Determine the (x, y) coordinate at the center of the cell enclosing the given text.  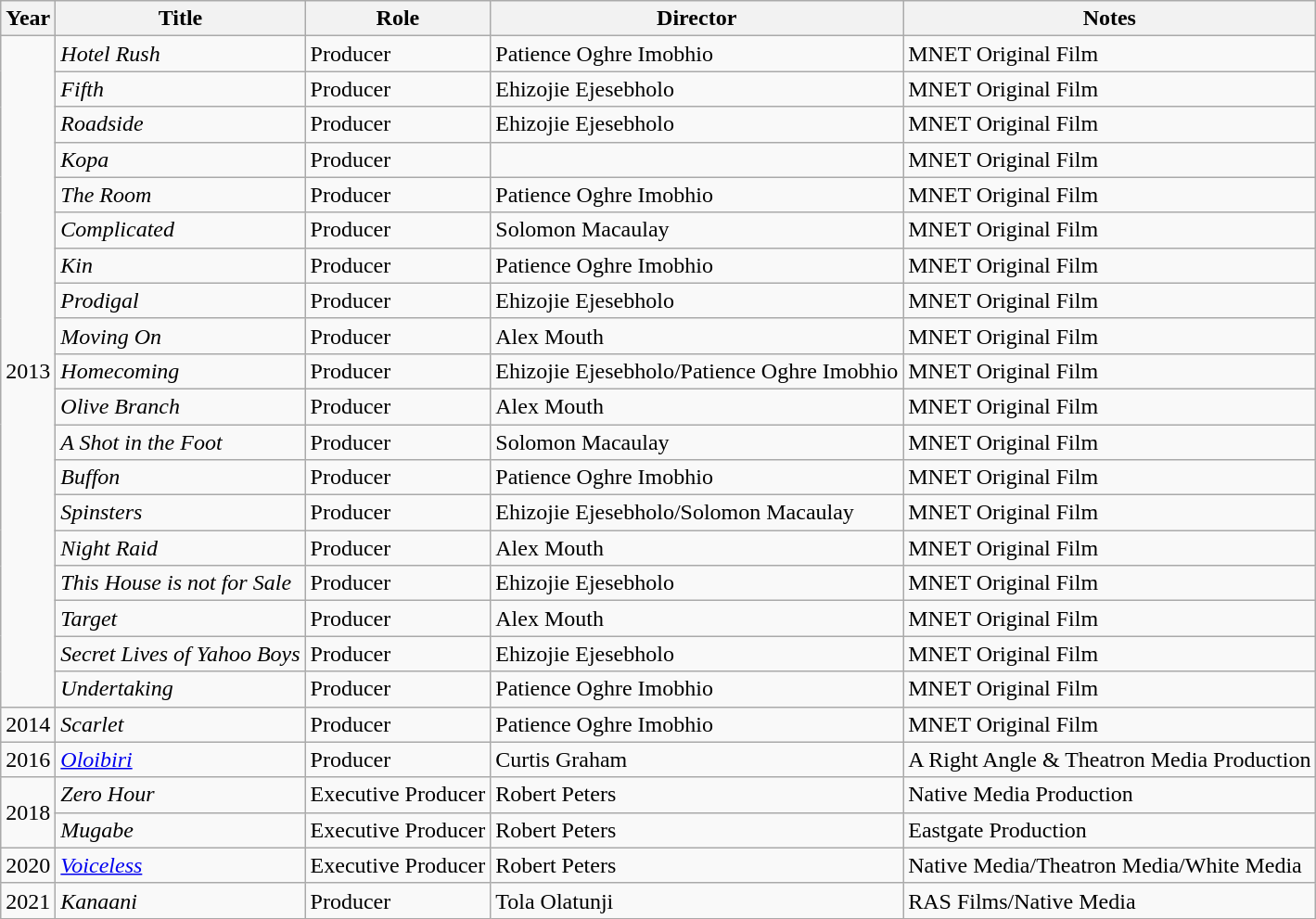
2016 (28, 759)
Native Media Production (1109, 795)
Title (180, 19)
A Right Angle & Theatron Media Production (1109, 759)
Hotel Rush (180, 54)
Oloibiri (180, 759)
Curtis Graham (697, 759)
Olive Branch (180, 406)
Ehizojie Ejesebholo/Solomon Macaulay (697, 513)
Mugabe (180, 830)
Eastgate Production (1109, 830)
RAS Films/Native Media (1109, 900)
Tola Olatunji (697, 900)
Target (180, 619)
Night Raid (180, 548)
Complicated (180, 230)
Fifth (180, 89)
2020 (28, 865)
The Room (180, 195)
Notes (1109, 19)
Role (398, 19)
This House is not for Sale (180, 583)
Buffon (180, 478)
A Shot in the Foot (180, 442)
Prodigal (180, 300)
Roadside (180, 124)
Homecoming (180, 371)
Year (28, 19)
Ehizojie Ejesebholo/Patience Oghre Imobhio (697, 371)
Kanaani (180, 900)
Scarlet (180, 724)
Zero Hour (180, 795)
Voiceless (180, 865)
Moving On (180, 336)
2013 (28, 371)
Undertaking (180, 689)
2021 (28, 900)
2014 (28, 724)
2018 (28, 812)
Spinsters (180, 513)
Kopa (180, 160)
Kin (180, 265)
Director (697, 19)
Native Media/Theatron Media/White Media (1109, 865)
Secret Lives of Yahoo Boys (180, 654)
